Capture the cell that displays the provided text and extract its [X, Y] central coordinate. 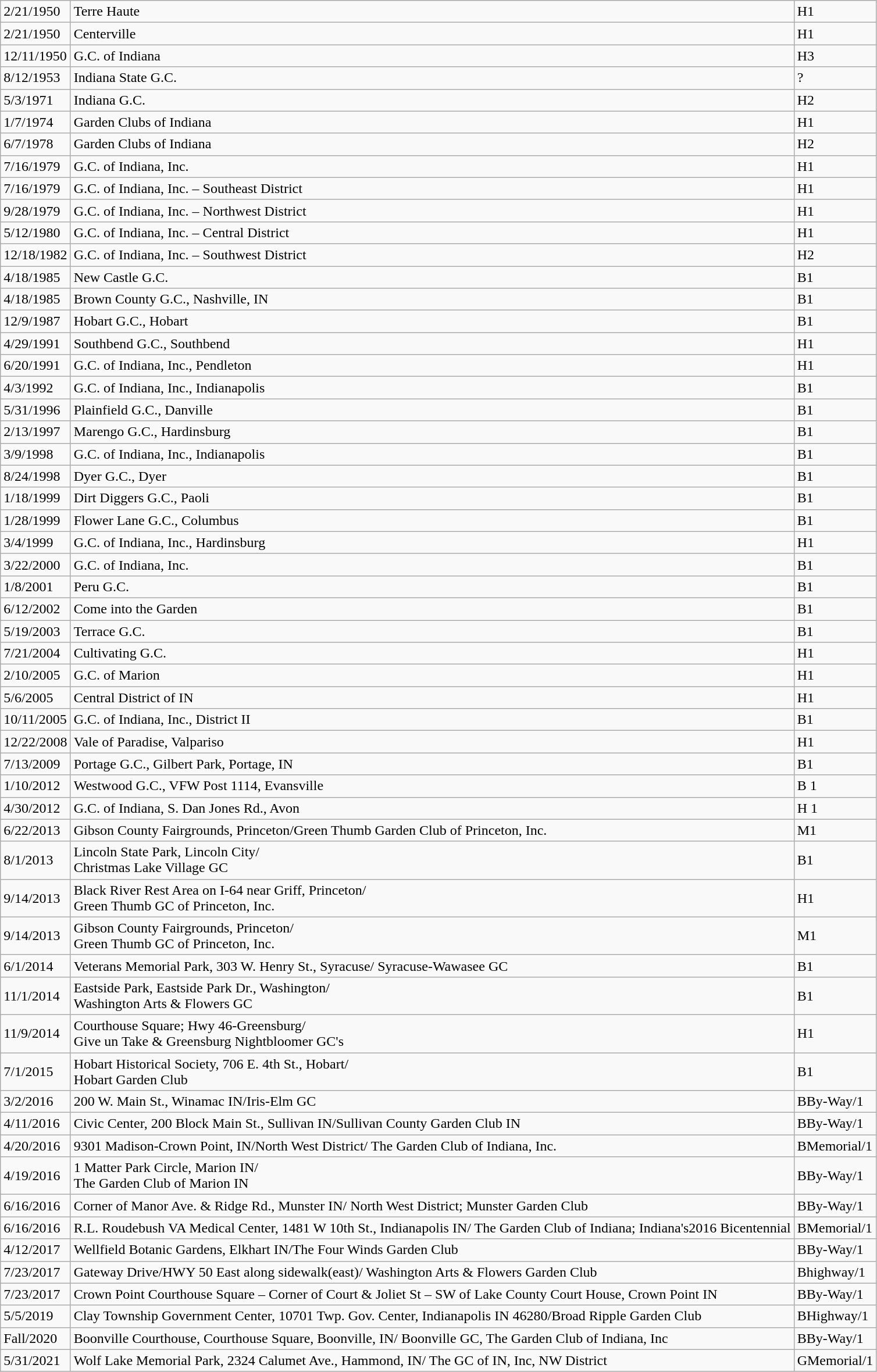
5/19/2003 [35, 631]
Boonville Courthouse, Courthouse Square, Boonville, IN/ Boonville GC, The Garden Club of Indiana, Inc [432, 1338]
7/1/2015 [35, 1071]
3/2/2016 [35, 1102]
R.L. Roudebush VA Medical Center, 1481 W 10th St., Indianapolis IN/ The Garden Club of Indiana; Indiana's2016 Bicentennial [432, 1228]
Central District of IN [432, 698]
7/21/2004 [35, 653]
8/12/1953 [35, 78]
Veterans Memorial Park, 303 W. Henry St., Syracuse/ Syracuse-Wawasee GC [432, 966]
Gibson County Fairgrounds, Princeton/Green Thumb Garden Club of Princeton, Inc. [432, 830]
Terrace G.C. [432, 631]
Corner of Manor Ave. & Ridge Rd., Munster IN/ North West District; Munster Garden Club [432, 1206]
Terre Haute [432, 12]
Wolf Lake Memorial Park, 2324 Calumet Ave., Hammond, IN/ The GC of IN, Inc, NW District [432, 1360]
Gibson County Fairgrounds, Princeton/Green Thumb GC of Princeton, Inc. [432, 936]
Vale of Paradise, Valpariso [432, 742]
2/10/2005 [35, 676]
7/13/2009 [35, 764]
200 W. Main St., Winamac IN/Iris-Elm GC [432, 1102]
New Castle G.C. [432, 277]
GMemorial/1 [835, 1360]
G.C. of Indiana [432, 56]
G.C. of Indiana, Inc. – Northwest District [432, 210]
3/9/1998 [35, 454]
8/24/1998 [35, 476]
Portage G.C., Gilbert Park, Portage, IN [432, 764]
Indiana State G.C. [432, 78]
3/22/2000 [35, 564]
Brown County G.C., Nashville, IN [432, 299]
Eastside Park, Eastside Park Dr., Washington/Washington Arts & Flowers GC [432, 995]
H3 [835, 56]
B 1 [835, 786]
11/9/2014 [35, 1034]
4/20/2016 [35, 1146]
5/12/1980 [35, 233]
6/12/2002 [35, 609]
G.C. of Indiana, Inc. – Southeast District [432, 188]
6/1/2014 [35, 966]
5/6/2005 [35, 698]
H 1 [835, 808]
12/18/1982 [35, 255]
5/3/1971 [35, 100]
9301 Madison-Crown Point, IN/North West District/ The Garden Club of Indiana, Inc. [432, 1146]
Dirt Diggers G.C., Paoli [432, 498]
Black River Rest Area on I-64 near Griff, Princeton/Green Thumb GC of Princeton, Inc. [432, 898]
Hobart Historical Society, 706 E. 4th St., Hobart/Hobart Garden Club [432, 1071]
12/11/1950 [35, 56]
G.C. of Indiana, Inc., Pendleton [432, 366]
G.C. of Indiana, S. Dan Jones Rd., Avon [432, 808]
12/22/2008 [35, 742]
9/28/1979 [35, 210]
Civic Center, 200 Block Main St., Sullivan IN/Sullivan County Garden Club IN [432, 1124]
Dyer G.C., Dyer [432, 476]
G.C. of Indiana, Inc. – Central District [432, 233]
3/4/1999 [35, 542]
Peru G.C. [432, 587]
Westwood G.C., VFW Post 1114, Evansville [432, 786]
Lincoln State Park, Lincoln City/Christmas Lake Village GC [432, 860]
1/18/1999 [35, 498]
4/19/2016 [35, 1176]
5/5/2019 [35, 1316]
? [835, 78]
Wellfield Botanic Gardens, Elkhart IN/The Four Winds Garden Club [432, 1250]
5/31/2021 [35, 1360]
BHighway/1 [835, 1316]
2/13/1997 [35, 432]
1 Matter Park Circle, Marion IN/The Garden Club of Marion IN [432, 1176]
G.C. of Indiana, Inc. – Southwest District [432, 255]
10/11/2005 [35, 720]
11/1/2014 [35, 995]
1/10/2012 [35, 786]
Come into the Garden [432, 609]
4/11/2016 [35, 1124]
Hobart G.C., Hobart [432, 321]
Crown Point Courthouse Square – Corner of Court & Joliet St – SW of Lake County Court House, Crown Point IN [432, 1294]
Marengo G.C., Hardinsburg [432, 432]
Clay Township Government Center, 10701 Twp. Gov. Center, Indianapolis IN 46280/Broad Ripple Garden Club [432, 1316]
Flower Lane G.C., Columbus [432, 520]
G.C. of Indiana, Inc., Hardinsburg [432, 542]
Plainfield G.C., Danville [432, 410]
12/9/1987 [35, 321]
5/31/1996 [35, 410]
Fall/2020 [35, 1338]
6/22/2013 [35, 830]
Cultivating G.C. [432, 653]
8/1/2013 [35, 860]
Gateway Drive/HWY 50 East along sidewalk(east)/ Washington Arts & Flowers Garden Club [432, 1272]
Southbend G.C., Southbend [432, 344]
4/29/1991 [35, 344]
4/12/2017 [35, 1250]
G.C. of Marion [432, 676]
G.C. of Indiana, Inc., District II [432, 720]
1/7/1974 [35, 122]
4/3/1992 [35, 388]
1/28/1999 [35, 520]
1/8/2001 [35, 587]
Indiana G.C. [432, 100]
6/7/1978 [35, 144]
4/30/2012 [35, 808]
6/20/1991 [35, 366]
Bhighway/1 [835, 1272]
Centerville [432, 34]
Courthouse Square; Hwy 46-Greensburg/Give un Take & Greensburg Nightbloomer GC's [432, 1034]
